Extract the [x, y] coordinate from the center of the cell holding the provided text.  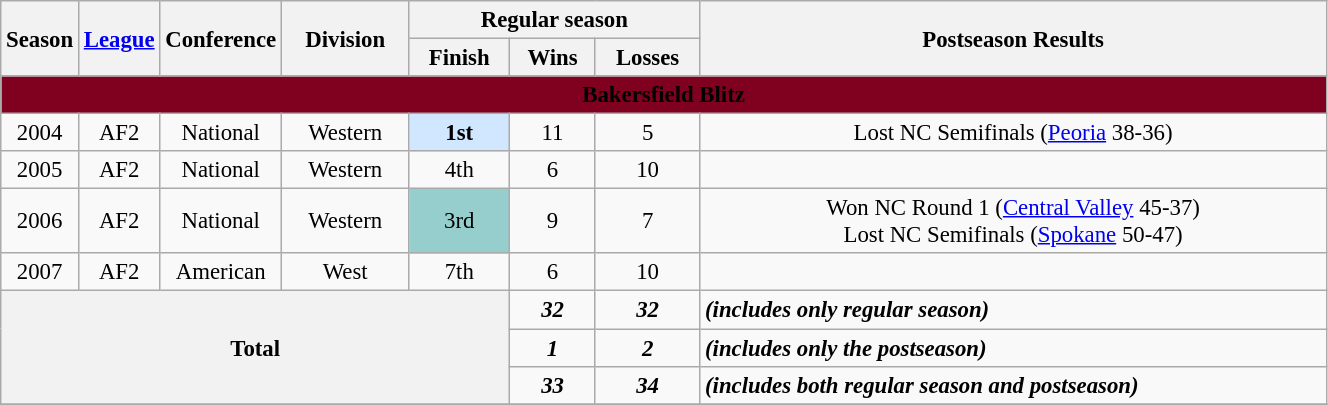
Won NC Round 1 (Central Valley 45-37) Lost NC Semifinals (Spokane 50-47) [1014, 222]
2 [647, 348]
Regular season [554, 20]
Lost NC Semifinals (Peoria 38-36) [1014, 133]
(includes only regular season) [1014, 310]
3rd [460, 222]
American [221, 273]
Bakersfield Blitz [664, 95]
Wins [553, 58]
9 [553, 222]
League [118, 38]
7th [460, 273]
(includes both regular season and postseason) [1014, 385]
2006 [40, 222]
2007 [40, 273]
1st [460, 133]
Finish [460, 58]
Conference [221, 38]
33 [553, 385]
34 [647, 385]
Losses [647, 58]
Season [40, 38]
Total [256, 348]
4th [460, 170]
1 [553, 348]
2005 [40, 170]
7 [647, 222]
11 [553, 133]
2004 [40, 133]
West [344, 273]
(includes only the postseason) [1014, 348]
Division [344, 38]
Postseason Results [1014, 38]
5 [647, 133]
